Scan for the cell matching the given text and deliver its [X, Y] coordinate at center. 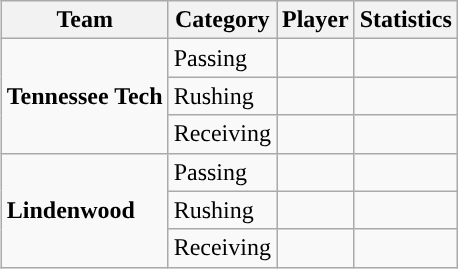
Lindenwood [84, 210]
Tennessee Tech [84, 96]
Team [84, 20]
Statistics [406, 20]
Player [315, 20]
Category [222, 20]
